Output the [X, Y] coordinate of the center of the cell containing the given text.  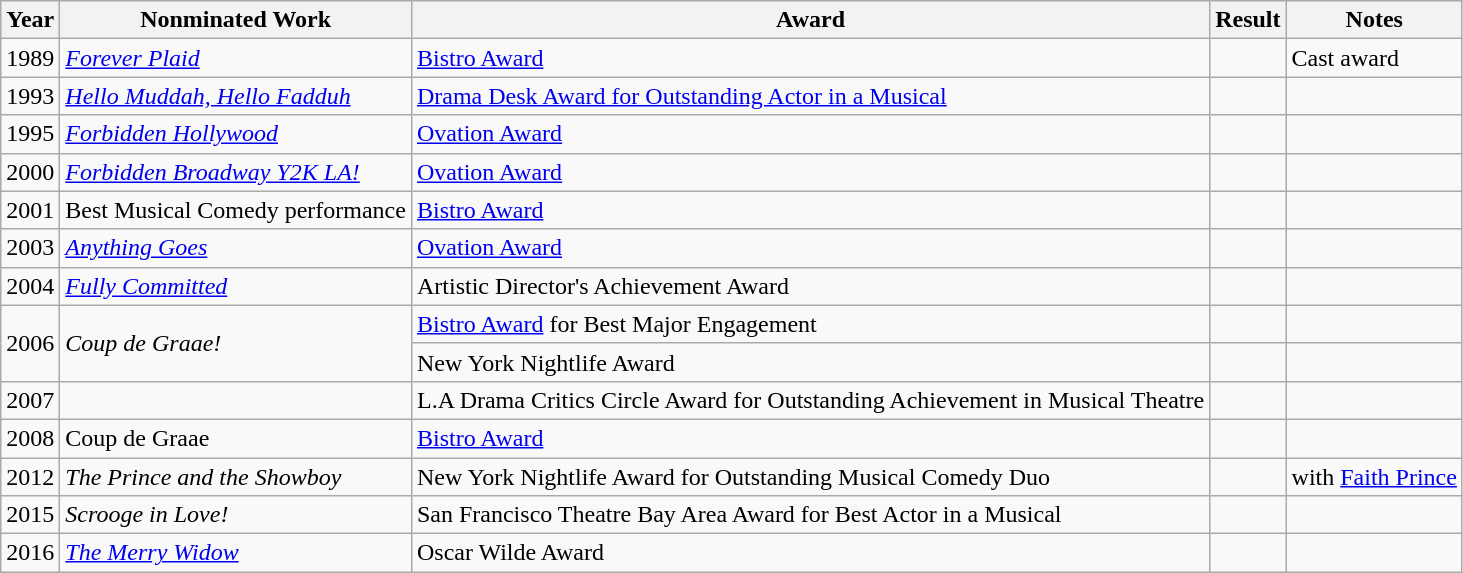
Hello Muddah, Hello Fadduh [236, 96]
New York Nightlife Award [810, 362]
The Prince and the Showboy [236, 477]
Result [1248, 20]
The Merry Widow [236, 553]
Forbidden Broadway Y2K LA! [236, 172]
1989 [30, 58]
Forbidden Hollywood [236, 134]
2008 [30, 438]
Oscar Wilde Award [810, 553]
New York Nightlife Award for Outstanding Musical Comedy Duo [810, 477]
2000 [30, 172]
with Faith Prince [1374, 477]
2004 [30, 286]
2003 [30, 248]
Coup de Graae [236, 438]
2016 [30, 553]
1995 [30, 134]
Anything Goes [236, 248]
Award [810, 20]
2007 [30, 400]
2006 [30, 343]
Drama Desk Award for Outstanding Actor in a Musical [810, 96]
Nonminated Work [236, 20]
Cast award [1374, 58]
2012 [30, 477]
2001 [30, 210]
Best Musical Comedy performance [236, 210]
Coup de Graae! [236, 343]
L.A Drama Critics Circle Award for Outstanding Achievement in Musical Theatre [810, 400]
2015 [30, 515]
San Francisco Theatre Bay Area Award for Best Actor in a Musical [810, 515]
Year [30, 20]
Fully Committed [236, 286]
Bistro Award for Best Major Engagement [810, 324]
Notes [1374, 20]
1993 [30, 96]
Artistic Director's Achievement Award [810, 286]
Forever Plaid [236, 58]
Scrooge in Love! [236, 515]
